Search for the cell housing the specified text and yield its [x, y] center coordinate. 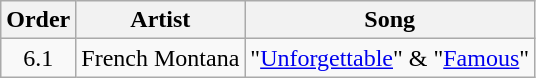
6.1 [38, 58]
French Montana [160, 58]
Artist [160, 20]
"Unforgettable" & "Famous" [390, 58]
Song [390, 20]
Order [38, 20]
